Capture the cell that displays the provided text and extract its (X, Y) central coordinate. 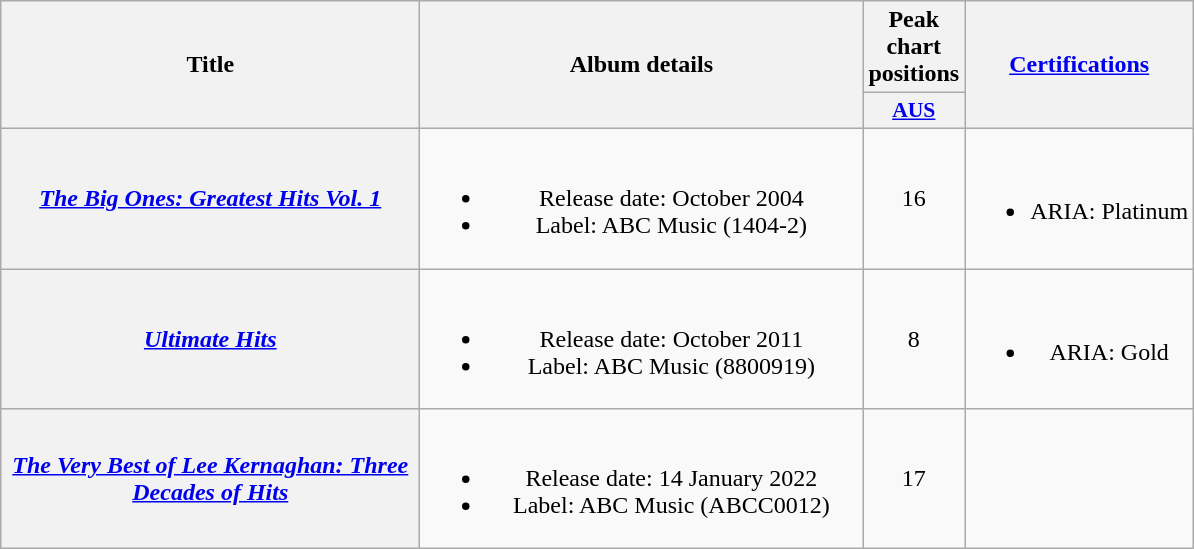
16 (914, 198)
AUS (914, 111)
ARIA: Platinum (1080, 198)
Album details (642, 65)
ARIA: Gold (1080, 338)
Release date: 14 January 2022Label: ABC Music (ABCC0012) (642, 479)
The Very Best of Lee Kernaghan: Three Decades of Hits (210, 479)
17 (914, 479)
Ultimate Hits (210, 338)
8 (914, 338)
Release date: October 2004Label: ABC Music (1404-2) (642, 198)
Release date: October 2011Label: ABC Music (8800919) (642, 338)
Certifications (1080, 65)
Peak chart positions (914, 47)
Title (210, 65)
The Big Ones: Greatest Hits Vol. 1 (210, 198)
